For the text-containing cell, return its midpoint in [X, Y] coordinate format. 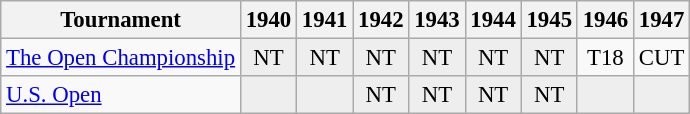
Tournament [121, 20]
CUT [661, 58]
1941 [325, 20]
1942 [381, 20]
T18 [605, 58]
U.S. Open [121, 95]
1944 [493, 20]
1943 [437, 20]
The Open Championship [121, 58]
1945 [549, 20]
1940 [268, 20]
1947 [661, 20]
1946 [605, 20]
